Find where the given text appears and provide that cell's center as [X, Y] coordinate. 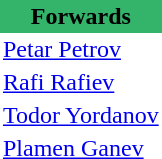
Rafi Rafiev [81, 82]
Forwards [81, 16]
Todor Yordanov [81, 116]
Petar Petrov [81, 50]
